Scan for the cell matching the given text and deliver its [x, y] coordinate at center. 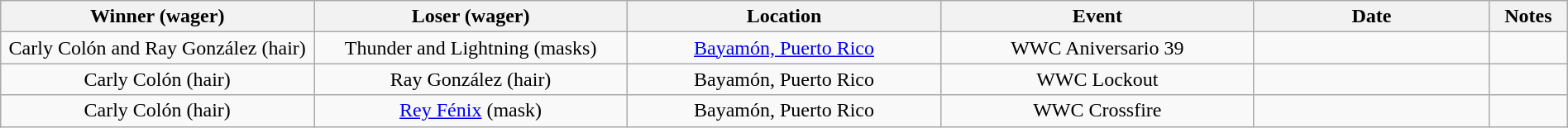
WWC Aniversario 39 [1097, 48]
Location [784, 17]
Event [1097, 17]
Winner (wager) [157, 17]
WWC Crossfire [1097, 111]
Loser (wager) [471, 17]
Notes [1528, 17]
Thunder and Lightning (masks) [471, 48]
Ray González (hair) [471, 79]
Carly Colón and Ray González (hair) [157, 48]
WWC Lockout [1097, 79]
Date [1371, 17]
Rey Fénix (mask) [471, 111]
